Identify which cell holds the provided text, then report its (X, Y) central coordinate. 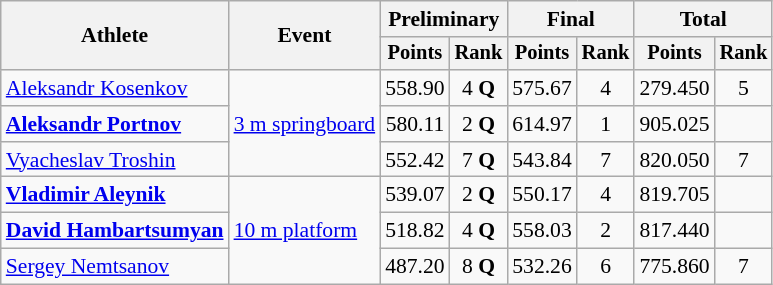
817.440 (674, 231)
558.03 (542, 231)
558.90 (414, 88)
1 (606, 124)
Event (305, 36)
2 (606, 231)
550.17 (542, 195)
6 (606, 267)
Aleksandr Portnov (115, 124)
905.025 (674, 124)
Final (570, 19)
8 Q (479, 267)
532.26 (542, 267)
10 m platform (305, 230)
David Hambartsumyan (115, 231)
775.860 (674, 267)
552.42 (414, 160)
Vladimir Aleynik (115, 195)
614.97 (542, 124)
Sergey Nemtsanov (115, 267)
Athlete (115, 36)
580.11 (414, 124)
487.20 (414, 267)
819.705 (674, 195)
3 m springboard (305, 124)
5 (744, 88)
7 Q (479, 160)
Aleksandr Kosenkov (115, 88)
518.82 (414, 231)
820.050 (674, 160)
279.450 (674, 88)
Total (703, 19)
Preliminary (444, 19)
Vyacheslav Troshin (115, 160)
543.84 (542, 160)
539.07 (414, 195)
575.67 (542, 88)
